Determine the (X, Y) coordinate at the center of the cell enclosing the given text.  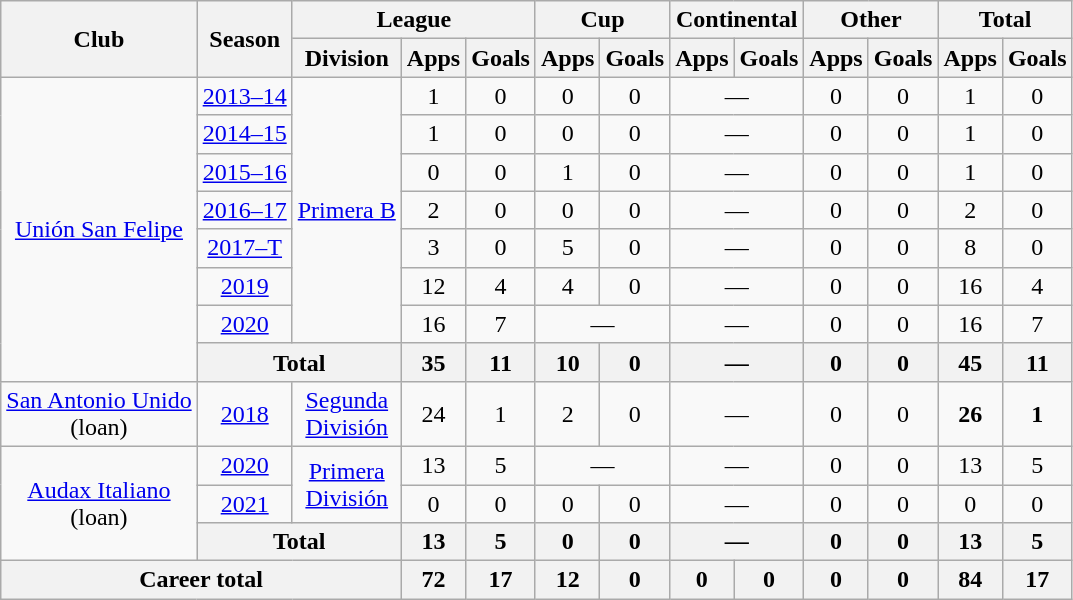
2019 (244, 286)
Season (244, 39)
10 (567, 362)
45 (970, 362)
Club (99, 39)
2016–17 (244, 210)
24 (433, 414)
2014–15 (244, 134)
Unión San Felipe (99, 229)
72 (433, 580)
San Antonio Unido(loan) (99, 414)
Primera B (346, 210)
35 (433, 362)
2018 (244, 414)
2015–16 (244, 172)
8 (970, 248)
SegundaDivisión (346, 414)
84 (970, 580)
Audax Italiano(loan) (99, 503)
2013–14 (244, 96)
3 (433, 248)
Continental (737, 20)
Career total (202, 580)
PrimeraDivisión (346, 484)
Other (871, 20)
League (414, 20)
Division (346, 58)
2021 (244, 503)
2017–T (244, 248)
26 (970, 414)
Cup (602, 20)
